Extract the (x, y) coordinate from the center of the cell holding the provided text.  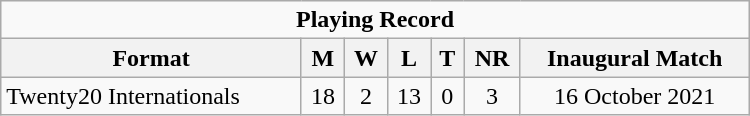
13 (410, 96)
Inaugural Match (634, 58)
Playing Record (375, 20)
16 October 2021 (634, 96)
0 (448, 96)
L (410, 58)
T (448, 58)
18 (322, 96)
Format (152, 58)
W (366, 58)
M (322, 58)
Twenty20 Internationals (152, 96)
NR (492, 58)
3 (492, 96)
2 (366, 96)
